Extract the (x, y) coordinate from the center of the cell holding the provided text.  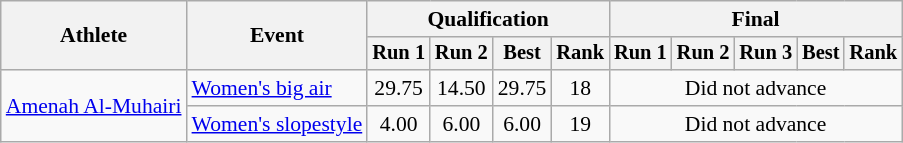
4.00 (398, 124)
Amenah Al-Muhairi (94, 106)
Women's slopestyle (278, 124)
Run 3 (766, 54)
14.50 (462, 88)
Athlete (94, 36)
Event (278, 36)
19 (580, 124)
Qualification (488, 19)
Women's big air (278, 88)
18 (580, 88)
Final (756, 19)
